Output the (x, y) coordinate of the center of the cell containing the given text.  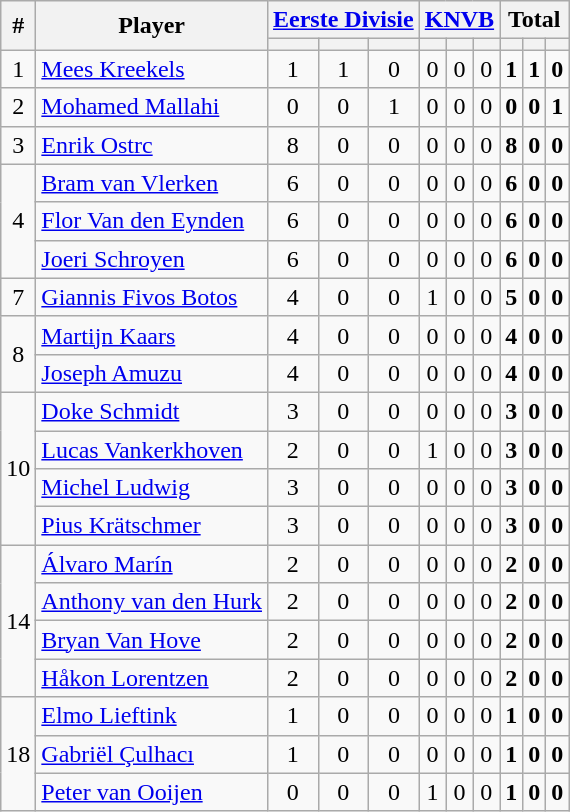
KNVB (459, 20)
Anthony van den Hurk (152, 602)
Pius Krätschmer (152, 526)
Álvaro Marín (152, 564)
Gabriël Çulhacı (152, 754)
Mees Kreekels (152, 69)
Mohamed Mallahi (152, 107)
10 (18, 468)
Giannis Fivos Botos (152, 297)
Joeri Schroyen (152, 259)
Elmo Lieftink (152, 716)
5 (512, 297)
Peter van Ooijen (152, 792)
14 (18, 621)
Player (152, 26)
Håkon Lorentzen (152, 678)
18 (18, 754)
Bryan Van Hove (152, 640)
Enrik Ostrc (152, 145)
Eerste Divisie (344, 20)
Martijn Kaars (152, 335)
7 (18, 297)
Flor Van den Eynden (152, 221)
Michel Ludwig (152, 488)
Lucas Vankerkhoven (152, 449)
# (18, 26)
Bram van Vlerken (152, 183)
Joseph Amuzu (152, 373)
Doke Schmidt (152, 411)
Total (534, 20)
